Return the [x, y] coordinate for the center point of the cell that contains the specified text.  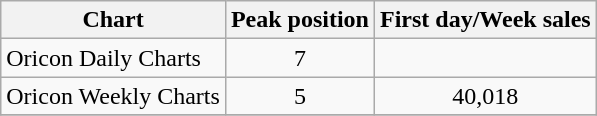
7 [300, 58]
5 [300, 96]
40,018 [485, 96]
Peak position [300, 20]
Oricon Weekly Charts [114, 96]
Chart [114, 20]
First day/Week sales [485, 20]
Oricon Daily Charts [114, 58]
